Determine the (X, Y) coordinate at the center of the cell enclosing the given text.  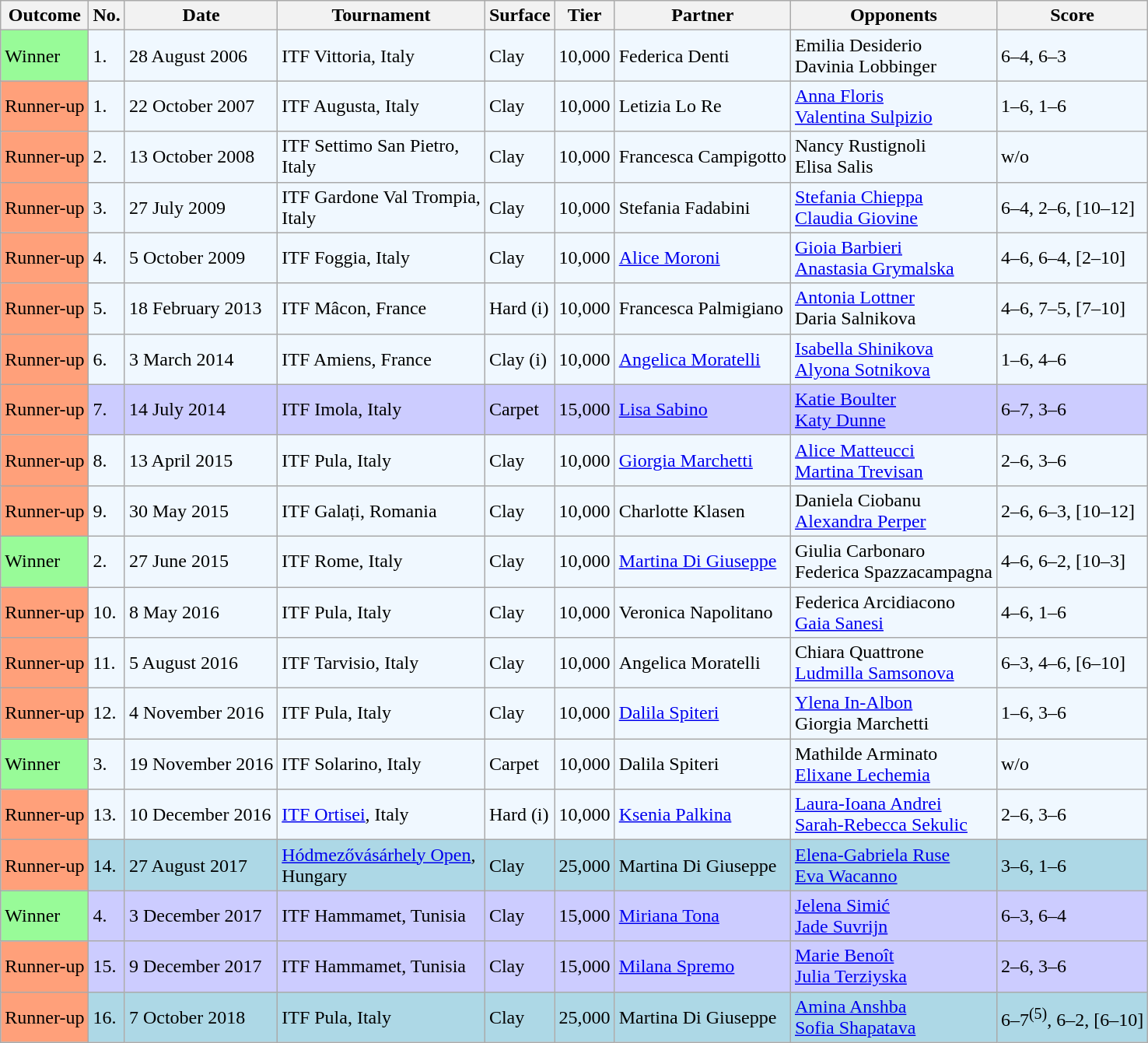
Ylena In-Albon Giorgia Marchetti (893, 714)
5 October 2009 (201, 258)
8. (107, 460)
13 October 2008 (201, 157)
19 November 2016 (201, 764)
Stefania Chieppa Claudia Giovine (893, 207)
5. (107, 308)
12. (107, 714)
15. (107, 966)
Francesca Campigotto (702, 157)
Alice Moroni (702, 258)
30 May 2015 (201, 510)
Isabella Shinikova Alyona Sotnikova (893, 359)
3 December 2017 (201, 916)
28 August 2006 (201, 56)
Mathilde Arminato Elixane Lechemia (893, 764)
3 March 2014 (201, 359)
16. (107, 1017)
14 July 2014 (201, 409)
18 February 2013 (201, 308)
Antonia Lottner Daria Salnikova (893, 308)
Marie Benoît Julia Terziyska (893, 966)
13 April 2015 (201, 460)
22 October 2007 (201, 106)
Elena-Gabriela Ruse Eva Wacanno (893, 865)
1–6, 3–6 (1072, 714)
ITF Imola, Italy (381, 409)
Jelena Simić Jade Suvrijn (893, 916)
Tier (585, 16)
Score (1072, 16)
ITF Settimo San Pietro, Italy (381, 157)
Anna Floris Valentina Sulpizio (893, 106)
7. (107, 409)
27 June 2015 (201, 562)
Letizia Lo Re (702, 106)
Giorgia Marchetti (702, 460)
ITF Mâcon, France (381, 308)
4–6, 6–4, [2–10] (1072, 258)
Milana Spremo (702, 966)
Clay (i) (520, 359)
6. (107, 359)
6–3, 4–6, [6–10] (1072, 663)
11. (107, 663)
3–6, 1–6 (1072, 865)
4–6, 6–2, [10–3] (1072, 562)
Amina Anshba Sofia Shapatava (893, 1017)
Partner (702, 16)
4–6, 1–6 (1072, 611)
27 July 2009 (201, 207)
Charlotte Klasen (702, 510)
No. (107, 16)
Alice Matteucci Martina Trevisan (893, 460)
ITF Augusta, Italy (381, 106)
Tournament (381, 16)
ITF Foggia, Italy (381, 258)
Chiara Quattrone Ludmilla Samsonova (893, 663)
ITF Vittoria, Italy (381, 56)
6–3, 6–4 (1072, 916)
6–7(5), 6–2, [6–10] (1072, 1017)
14. (107, 865)
6–4, 2–6, [10–12] (1072, 207)
4–6, 7–5, [7–10] (1072, 308)
Nancy Rustignoli Elisa Salis (893, 157)
Miriana Tona (702, 916)
Katie Boulter Katy Dunne (893, 409)
ITF Amiens, France (381, 359)
ITF Solarino, Italy (381, 764)
Surface (520, 16)
Ksenia Palkina (702, 815)
Emilia Desiderio Davinia Lobbinger (893, 56)
7 October 2018 (201, 1017)
ITF Ortisei, Italy (381, 815)
6–4, 6–3 (1072, 56)
27 August 2017 (201, 865)
10. (107, 611)
Gioia Barbieri Anastasia Grymalska (893, 258)
5 August 2016 (201, 663)
1–6, 4–6 (1072, 359)
Federica Arcidiacono Gaia Sanesi (893, 611)
Federica Denti (702, 56)
Stefania Fadabini (702, 207)
1–6, 1–6 (1072, 106)
13. (107, 815)
Veronica Napolitano (702, 611)
2–6, 6–3, [10–12] (1072, 510)
Lisa Sabino (702, 409)
Opponents (893, 16)
6–7, 3–6 (1072, 409)
9. (107, 510)
ITF Rome, Italy (381, 562)
ITF Tarvisio, Italy (381, 663)
ITF Galați, Romania (381, 510)
Outcome (45, 16)
9 December 2017 (201, 966)
Laura-Ioana Andrei Sarah-Rebecca Sekulic (893, 815)
Hódmezővásárhely Open, Hungary (381, 865)
Giulia Carbonaro Federica Spazzacampagna (893, 562)
Daniela Ciobanu Alexandra Perper (893, 510)
Francesca Palmigiano (702, 308)
ITF Gardone Val Trompia, Italy (381, 207)
4 November 2016 (201, 714)
10 December 2016 (201, 815)
8 May 2016 (201, 611)
Date (201, 16)
